Detect which cell encompasses the target text, then output its (X, Y) center coordinate. 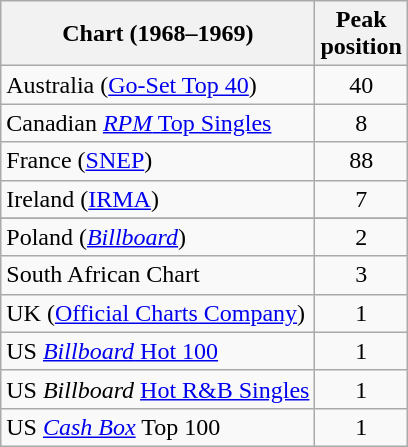
3 (361, 275)
40 (361, 85)
Ireland (IRMA) (158, 199)
Chart (1968–1969) (158, 34)
US Cash Box Top 100 (158, 427)
8 (361, 123)
US Billboard Hot 100 (158, 351)
Canadian RPM Top Singles (158, 123)
Peakposition (361, 34)
88 (361, 161)
UK (Official Charts Company) (158, 313)
France (SNEP) (158, 161)
7 (361, 199)
US Billboard Hot R&B Singles (158, 389)
Australia (Go-Set Top 40) (158, 85)
Poland (Billboard) (158, 237)
South African Chart (158, 275)
2 (361, 237)
